From the cell containing the given text, extract its center point as [x, y] coordinate. 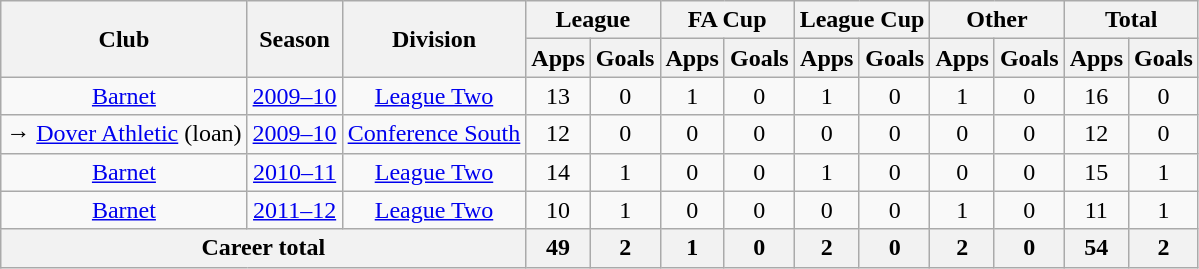
14 [558, 172]
54 [1096, 248]
2011–12 [294, 210]
FA Cup [727, 20]
13 [558, 96]
Club [124, 39]
15 [1096, 172]
Total [1131, 20]
2010–11 [294, 172]
→ Dover Athletic (loan) [124, 134]
Other [997, 20]
League Cup [862, 20]
10 [558, 210]
Division [434, 39]
Career total [264, 248]
Season [294, 39]
16 [1096, 96]
49 [558, 248]
League [593, 20]
Conference South [434, 134]
11 [1096, 210]
